Identify which cell holds the provided text, then report its [x, y] central coordinate. 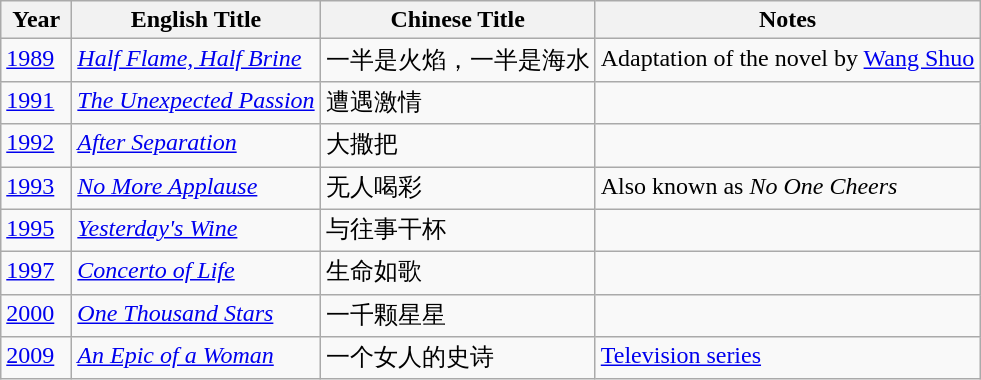
1992 [36, 146]
2000 [36, 316]
1993 [36, 188]
生命如歌 [458, 274]
One Thousand Stars [196, 316]
无人喝彩 [458, 188]
An Epic of a Woman [196, 358]
Yesterday's Wine [196, 230]
English Title [196, 20]
Year [36, 20]
一千颗星星 [458, 316]
1995 [36, 230]
After Separation [196, 146]
一半是火焰，一半是海水 [458, 60]
Half Flame, Half Brine [196, 60]
一个女人的史诗 [458, 358]
No More Applause [196, 188]
1989 [36, 60]
2009 [36, 358]
1991 [36, 102]
大撒把 [458, 146]
The Unexpected Passion [196, 102]
Concerto of Life [196, 274]
Television series [788, 358]
与往事干杯 [458, 230]
遭遇激情 [458, 102]
1997 [36, 274]
Chinese Title [458, 20]
Notes [788, 20]
Adaptation of the novel by Wang Shuo [788, 60]
Also known as No One Cheers [788, 188]
